Output the [X, Y] coordinate of the center of the cell containing the given text.  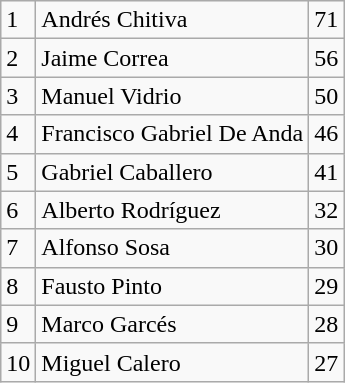
6 [18, 210]
Jaime Correa [172, 58]
Gabriel Caballero [172, 172]
Andrés Chitiva [172, 20]
28 [326, 324]
32 [326, 210]
56 [326, 58]
8 [18, 286]
Miguel Calero [172, 362]
9 [18, 324]
5 [18, 172]
Alfonso Sosa [172, 248]
7 [18, 248]
3 [18, 96]
Manuel Vidrio [172, 96]
10 [18, 362]
41 [326, 172]
27 [326, 362]
4 [18, 134]
71 [326, 20]
46 [326, 134]
29 [326, 286]
2 [18, 58]
Marco Garcés [172, 324]
1 [18, 20]
50 [326, 96]
Francisco Gabriel De Anda [172, 134]
Fausto Pinto [172, 286]
30 [326, 248]
Alberto Rodríguez [172, 210]
